Detect which cell encompasses the target text, then output its [x, y] center coordinate. 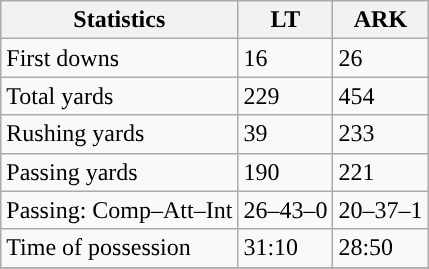
16 [286, 58]
Passing: Comp–Att–Int [120, 210]
221 [380, 172]
26 [380, 58]
First downs [120, 58]
Total yards [120, 96]
229 [286, 96]
Time of possession [120, 248]
ARK [380, 20]
28:50 [380, 248]
Statistics [120, 20]
31:10 [286, 248]
190 [286, 172]
454 [380, 96]
20–37–1 [380, 210]
Passing yards [120, 172]
LT [286, 20]
39 [286, 134]
Rushing yards [120, 134]
26–43–0 [286, 210]
233 [380, 134]
